Identify which cell holds the provided text, then report its (x, y) central coordinate. 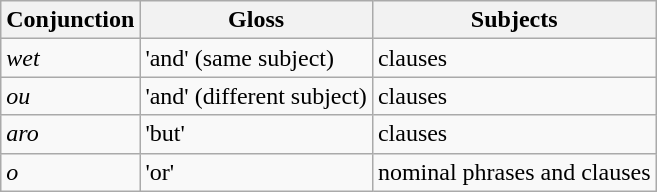
wet (70, 58)
ou (70, 96)
'but' (256, 134)
aro (70, 134)
Subjects (514, 20)
Gloss (256, 20)
'and' (same subject) (256, 58)
nominal phrases and clauses (514, 172)
o (70, 172)
Conjunction (70, 20)
'and' (different subject) (256, 96)
'or' (256, 172)
